Find where the given text appears and provide that cell's center as (X, Y) coordinate. 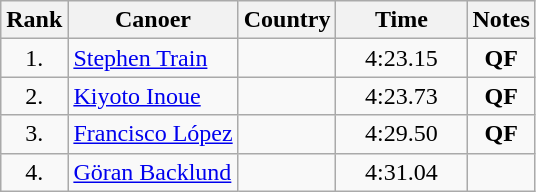
Notes (501, 20)
Francisco López (153, 134)
Göran Backlund (153, 172)
Time (402, 20)
3. (34, 134)
Stephen Train (153, 58)
Canoer (153, 20)
1. (34, 58)
4:23.15 (402, 58)
2. (34, 96)
Country (287, 20)
Rank (34, 20)
4:23.73 (402, 96)
4:29.50 (402, 134)
Kiyoto Inoue (153, 96)
4. (34, 172)
4:31.04 (402, 172)
